Extract the [x, y] coordinate from the center of the cell holding the provided text.  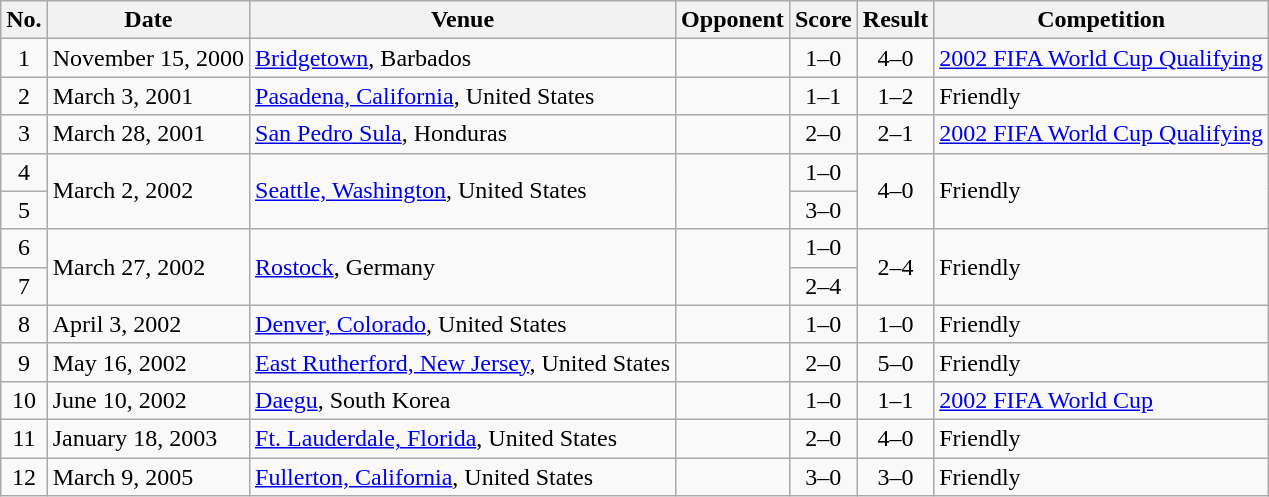
Result [895, 20]
March 27, 2002 [148, 267]
Seattle, Washington, United States [463, 191]
12 [24, 477]
5 [24, 210]
March 3, 2001 [148, 96]
Pasadena, California, United States [463, 96]
3 [24, 134]
1 [24, 58]
No. [24, 20]
1–2 [895, 96]
Competition [1102, 20]
Denver, Colorado, United States [463, 324]
Daegu, South Korea [463, 400]
Bridgetown, Barbados [463, 58]
11 [24, 438]
May 16, 2002 [148, 362]
Rostock, Germany [463, 267]
Ft. Lauderdale, Florida, United States [463, 438]
June 10, 2002 [148, 400]
2002 FIFA World Cup [1102, 400]
2 [24, 96]
2–1 [895, 134]
San Pedro Sula, Honduras [463, 134]
Score [823, 20]
10 [24, 400]
November 15, 2000 [148, 58]
Venue [463, 20]
6 [24, 248]
9 [24, 362]
Date [148, 20]
January 18, 2003 [148, 438]
Fullerton, California, United States [463, 477]
5–0 [895, 362]
8 [24, 324]
March 9, 2005 [148, 477]
March 28, 2001 [148, 134]
7 [24, 286]
4 [24, 172]
April 3, 2002 [148, 324]
March 2, 2002 [148, 191]
Opponent [733, 20]
East Rutherford, New Jersey, United States [463, 362]
